For the text-containing cell, return its midpoint in [x, y] coordinate format. 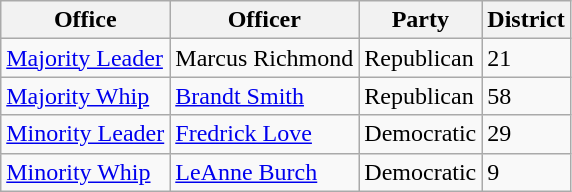
21 [526, 58]
29 [526, 134]
Office [86, 20]
Officer [264, 20]
Fredrick Love [264, 134]
District [526, 20]
Minority Whip [86, 172]
58 [526, 96]
9 [526, 172]
Majority Leader [86, 58]
Party [420, 20]
LeAnne Burch [264, 172]
Brandt Smith [264, 96]
Minority Leader [86, 134]
Majority Whip [86, 96]
Marcus Richmond [264, 58]
